Pinpoint the cell where the given text exists, returning its [x, y] midpoint coordinate. 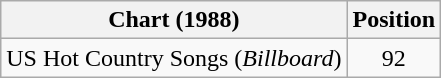
Chart (1988) [174, 20]
US Hot Country Songs (Billboard) [174, 58]
Position [394, 20]
92 [394, 58]
